Output the (X, Y) coordinate of the center of the cell containing the given text.  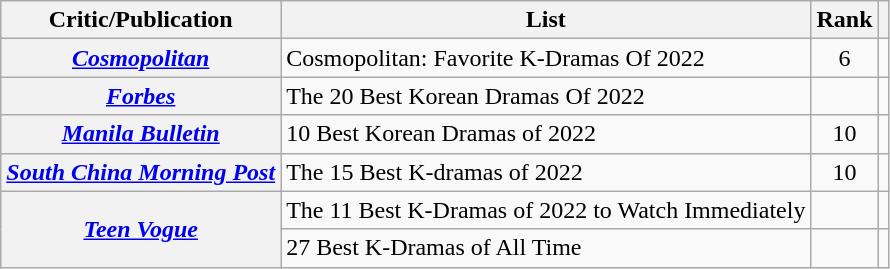
10 Best Korean Dramas of 2022 (546, 134)
Cosmopolitan: Favorite K-Dramas Of 2022 (546, 58)
Manila Bulletin (141, 134)
27 Best K-Dramas of All Time (546, 248)
The 15 Best K-dramas of 2022 (546, 172)
The 20 Best Korean Dramas Of 2022 (546, 96)
6 (844, 58)
Forbes (141, 96)
Cosmopolitan (141, 58)
List (546, 20)
Teen Vogue (141, 229)
Critic/Publication (141, 20)
The 11 Best K-Dramas of 2022 to Watch Immediately (546, 210)
Rank (844, 20)
South China Morning Post (141, 172)
